Identify which cell holds the provided text, then report its (X, Y) central coordinate. 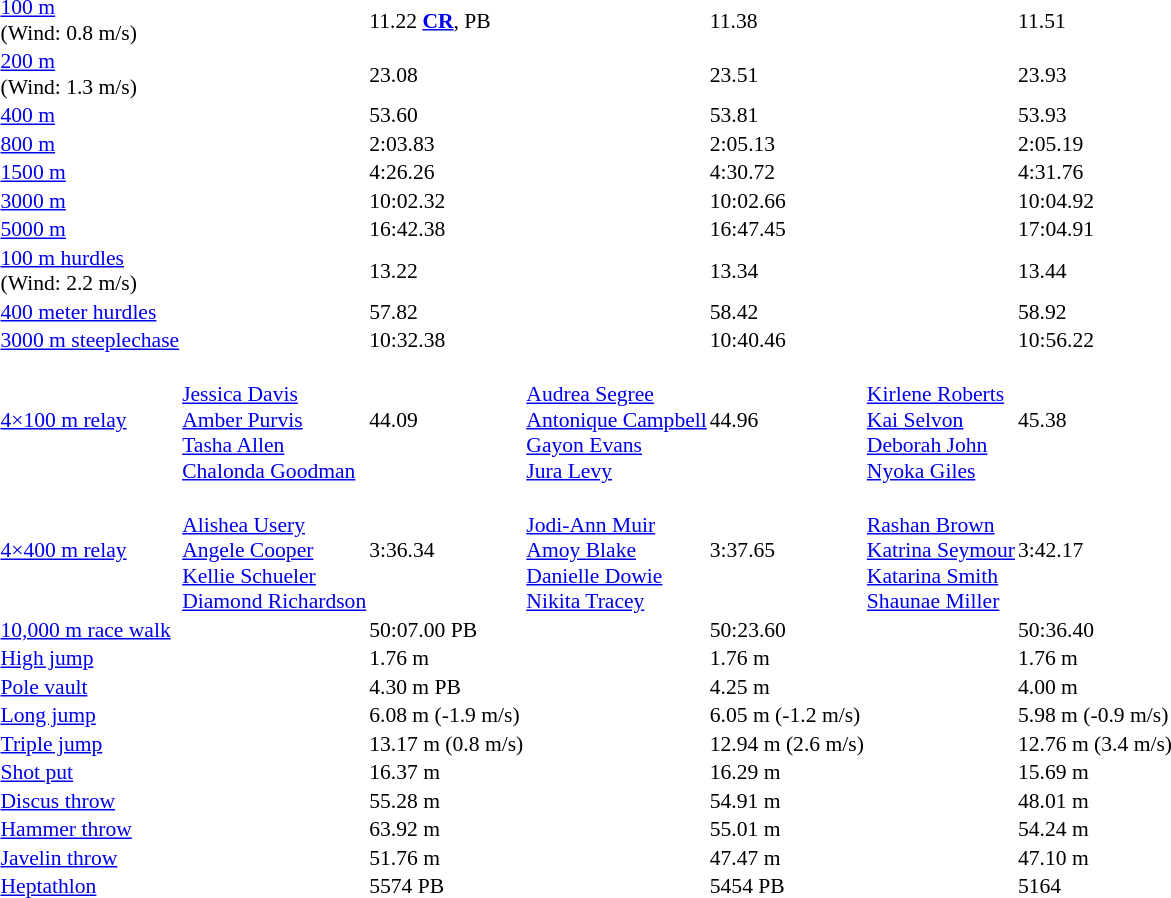
23.08 (446, 74)
2:05.13 (786, 144)
2:03.83 (446, 144)
16.29 m (786, 772)
53.81 (786, 115)
23.51 (786, 74)
13.22 (446, 271)
16.37 m (446, 772)
16:42.38 (446, 229)
Audrea SegreeAntonique CampbellGayon EvansJura Levy (616, 419)
13.17 m (0.8 m/s) (446, 744)
10:02.66 (786, 200)
55.01 m (786, 829)
12.94 m (2.6 m/s) (786, 744)
44.09 (446, 419)
13.34 (786, 271)
44.96 (786, 419)
50:23.60 (786, 630)
3:36.34 (446, 550)
55.28 m (446, 800)
3:37.65 (786, 550)
10:32.38 (446, 340)
4:26.26 (446, 172)
Jodi-Ann MuirAmoy BlakeDanielle DowieNikita Tracey (616, 550)
54.91 m (786, 800)
50:07.00 PB (446, 630)
10:02.32 (446, 200)
63.92 m (446, 829)
58.42 (786, 312)
6.05 m (-1.2 m/s) (786, 715)
Jessica DavisAmber PurvisTasha AllenChalonda Goodman (274, 419)
16:47.45 (786, 229)
6.08 m (-1.9 m/s) (446, 715)
51.76 m (446, 858)
4.25 m (786, 686)
57.82 (446, 312)
Rashan BrownKatrina SeymourKatarina SmithShaunae Miller (940, 550)
47.47 m (786, 858)
Kirlene RobertsKai SelvonDeborah JohnNyoka Giles (940, 419)
Alishea UseryAngele CooperKellie SchuelerDiamond Richardson (274, 550)
53.60 (446, 115)
10:40.46 (786, 340)
4.30 m PB (446, 686)
4:30.72 (786, 172)
